For the text-containing cell, return its midpoint in (X, Y) coordinate format. 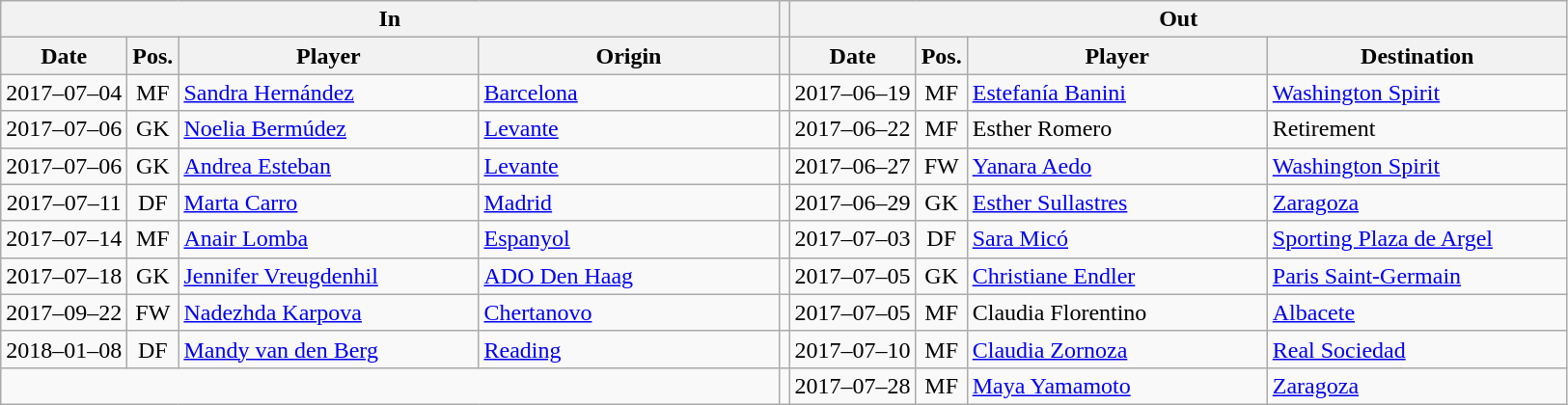
Albacete (1417, 312)
Barcelona (629, 93)
2018–01–08 (64, 349)
Origin (629, 56)
Madrid (629, 202)
In (390, 19)
Sara Micó (1117, 239)
Esther Sullastres (1117, 202)
2017–07–04 (64, 93)
2017–06–27 (853, 166)
Retirement (1417, 129)
Reading (629, 349)
Christiane Endler (1117, 276)
2017–06–19 (853, 93)
2017–07–10 (853, 349)
Claudia Florentino (1117, 312)
2017–07–03 (853, 239)
2017–07–14 (64, 239)
ADO Den Haag (629, 276)
Anair Lomba (328, 239)
Chertanovo (629, 312)
Noelia Bermúdez (328, 129)
Andrea Esteban (328, 166)
Mandy van den Berg (328, 349)
Estefanía Banini (1117, 93)
Yanara Aedo (1117, 166)
Esther Romero (1117, 129)
2017–09–22 (64, 312)
Espanyol (629, 239)
2017–06–22 (853, 129)
Sporting Plaza de Argel (1417, 239)
Maya Yamamoto (1117, 386)
Marta Carro (328, 202)
2017–06–29 (853, 202)
Destination (1417, 56)
Real Sociedad (1417, 349)
Claudia Zornoza (1117, 349)
Jennifer Vreugdenhil (328, 276)
Out (1178, 19)
2017–07–28 (853, 386)
Nadezhda Karpova (328, 312)
Paris Saint-Germain (1417, 276)
Sandra Hernández (328, 93)
2017–07–11 (64, 202)
2017–07–18 (64, 276)
